Scan for the cell matching the given text and deliver its (X, Y) coordinate at center. 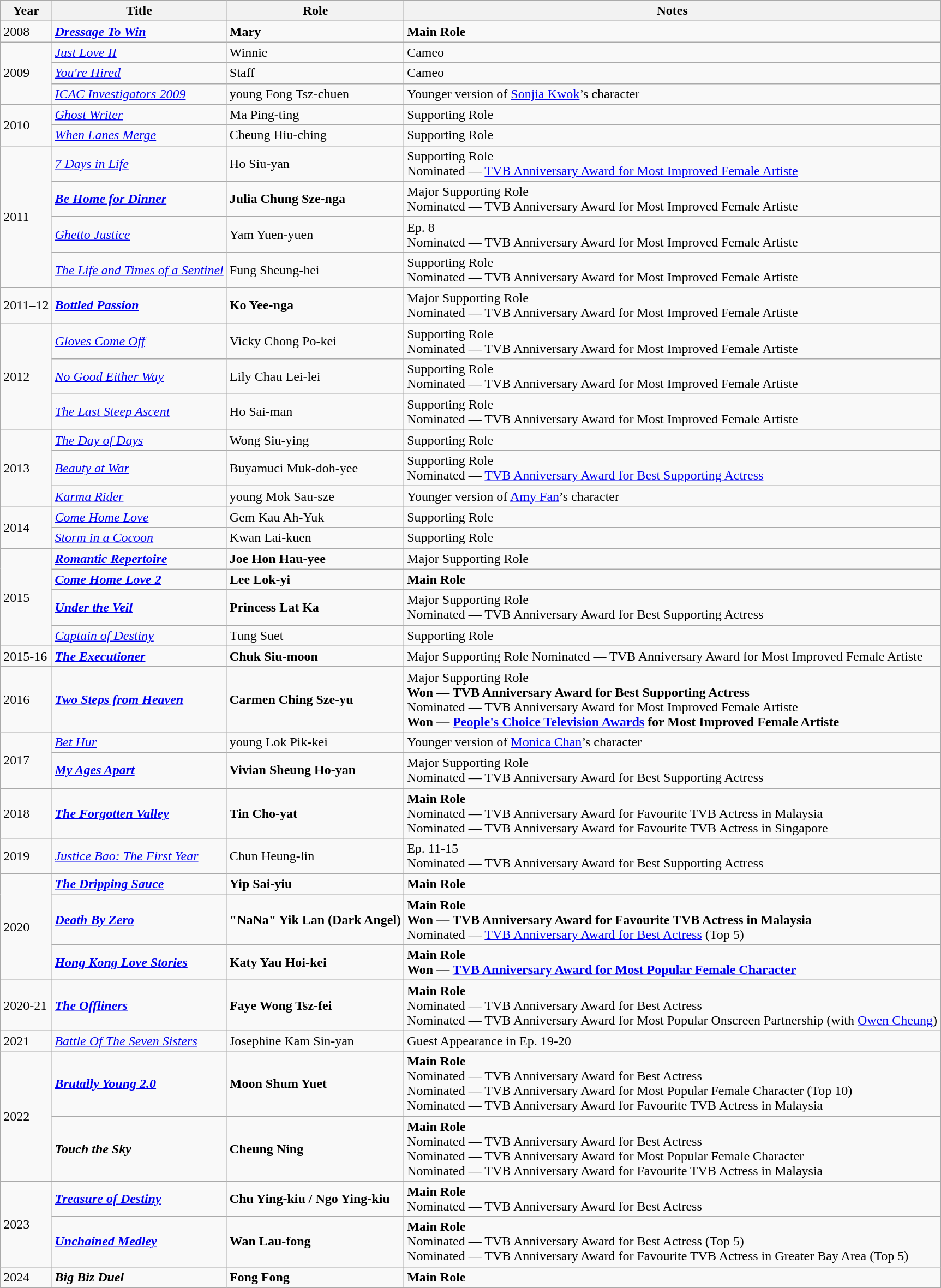
2018 (26, 813)
2019 (26, 856)
Ho Sai-man (315, 412)
Supporting RoleNominated — TVB Anniversary Award for Best Supporting Actress (672, 468)
Buyamuci Muk-doh-yee (315, 468)
Ghetto Justice (139, 235)
Moon Shum Yuet (315, 1083)
Wong Siu-ying (315, 440)
Ma Ping-ting (315, 115)
Come Home Love 2 (139, 579)
The Executioner (139, 656)
Ep. 11-15Nominated — TVB Anniversary Award for Best Supporting Actress (672, 856)
Ho Siu-yan (315, 164)
Fong Fong (315, 1277)
Year (26, 11)
Chu Ying-kiu / Ngo Ying-kiu (315, 1199)
2010 (26, 125)
Tin Cho-yat (315, 813)
Chuk Siu-moon (315, 656)
2017 (26, 759)
When Lanes Merge (139, 135)
Death By Zero (139, 920)
2022 (26, 1116)
No Good Either Way (139, 376)
Vivian Sheung Ho-yan (315, 770)
Under the Veil (139, 608)
Lee Lok-yi (315, 579)
2012 (26, 376)
2020-21 (26, 1005)
The Last Steep Ascent (139, 412)
Hong Kong Love Stories (139, 962)
Yip Sai-yiu (315, 884)
Main Role Won — TVB Anniversary Award for Favourite TVB Actress in Malaysia Nominated — TVB Anniversary Award for Best Actress (Top 5) (672, 920)
Cheung Ning (315, 1149)
Title (139, 11)
young Mok Sau-sze (315, 496)
Yam Yuen-yuen (315, 235)
Tung Suet (315, 636)
Main Role Won — TVB Anniversary Award for Most Popular Female Character (672, 962)
Romantic Repertoire (139, 559)
"NaNa" Yik Lan (Dark Angel) (315, 920)
The Life and Times of a Sentinel (139, 269)
My Ages Apart (139, 770)
Younger version of Monica Chan’s character (672, 742)
ICAC Investigators 2009 (139, 94)
Storm in a Cocoon (139, 538)
You're Hired (139, 73)
Just Love II (139, 52)
Karma Rider (139, 496)
Staff (315, 73)
Gloves Come Off (139, 340)
Fung Sheung-hei (315, 269)
Unchained Medley (139, 1242)
2011 (26, 217)
Dressage To Win (139, 32)
2011–12 (26, 305)
2014 (26, 528)
Kwan Lai-kuen (315, 538)
Bottled Passion (139, 305)
Main Role Nominated — TVB Anniversary Award for Best Actress (672, 1199)
2024 (26, 1277)
7 Days in Life (139, 164)
Julia Chung Sze-nga (315, 199)
Younger version of Amy Fan’s character (672, 496)
Major Supporting Role (672, 559)
Ep. 8Nominated — TVB Anniversary Award for Most Improved Female Artiste (672, 235)
Lily Chau Lei-lei (315, 376)
2020 (26, 927)
Role (315, 11)
Princess Lat Ka (315, 608)
The Offliners (139, 1005)
Joe Hon Hau-yee (315, 559)
Josephine Kam Sin-yan (315, 1041)
2021 (26, 1041)
Touch the Sky (139, 1149)
2013 (26, 468)
Carmen Ching Sze-yu (315, 699)
2009 (26, 73)
Two Steps from Heaven (139, 699)
Notes (672, 11)
Mary (315, 32)
Chun Heung-lin (315, 856)
Vicky Chong Po-kei (315, 340)
Battle Of The Seven Sisters (139, 1041)
Major Supporting Role Nominated — TVB Anniversary Award for Most Improved Female Artiste (672, 656)
2008 (26, 32)
Faye Wong Tsz-fei (315, 1005)
Winnie (315, 52)
The Dripping Sauce (139, 884)
young Lok Pik-kei (315, 742)
Wan Lau-fong (315, 1242)
Be Home for Dinner (139, 199)
Katy Yau Hoi-kei (315, 962)
Ko Yee-nga (315, 305)
young Fong Tsz-chuen (315, 94)
The Day of Days (139, 440)
Brutally Young 2.0 (139, 1083)
Younger version of Sonjia Kwok’s character (672, 94)
Big Biz Duel (139, 1277)
2023 (26, 1224)
The Forgotten Valley (139, 813)
Gem Kau Ah-Yuk (315, 517)
Come Home Love (139, 517)
Bet Hur (139, 742)
Justice Bao: The First Year (139, 856)
Cheung Hiu-ching (315, 135)
2016 (26, 699)
2015-16 (26, 656)
Captain of Destiny (139, 636)
2015 (26, 597)
Guest Appearance in Ep. 19-20 (672, 1041)
Treasure of Destiny (139, 1199)
Ghost Writer (139, 115)
Beauty at War (139, 468)
